Detect which cell encompasses the target text, then output its (x, y) center coordinate. 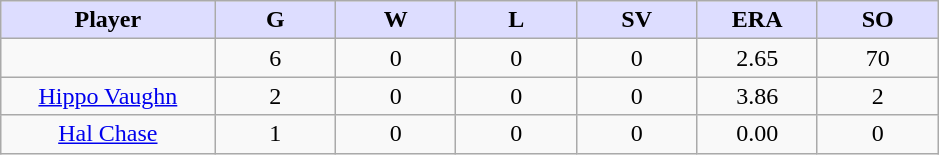
0.00 (757, 134)
70 (878, 58)
ERA (757, 20)
1 (275, 134)
Hal Chase (108, 134)
L (516, 20)
SO (878, 20)
W (395, 20)
SV (636, 20)
6 (275, 58)
Hippo Vaughn (108, 96)
3.86 (757, 96)
G (275, 20)
2.65 (757, 58)
Player (108, 20)
